From the cell containing the given text, extract its center point as [X, Y] coordinate. 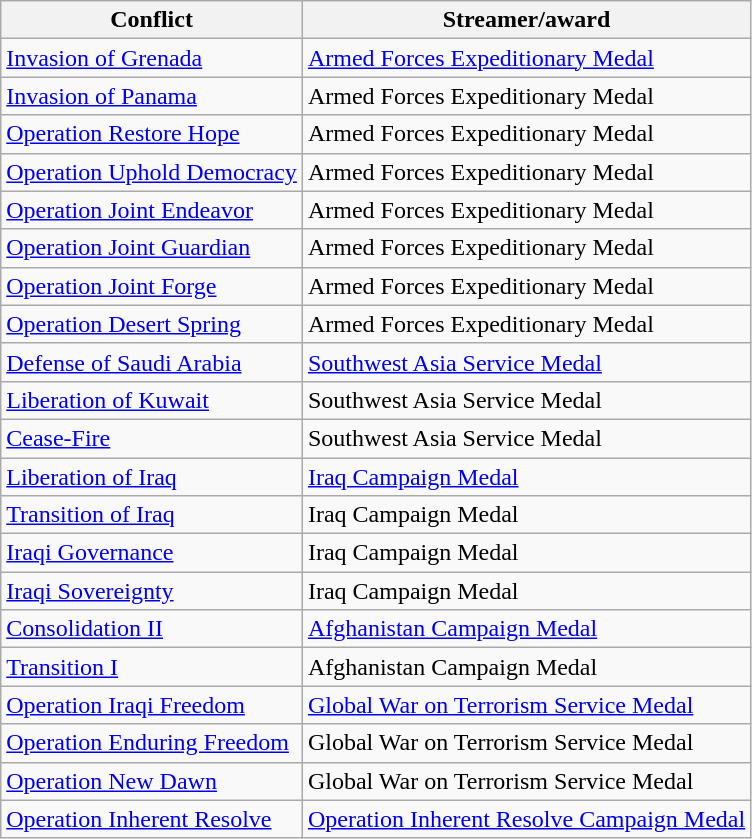
Operation Inherent Resolve [152, 819]
Cease-Fire [152, 438]
Operation Desert Spring [152, 324]
Operation Iraqi Freedom [152, 705]
Defense of Saudi Arabia [152, 362]
Streamer/award [526, 20]
Transition of Iraq [152, 515]
Operation Uphold Democracy [152, 172]
Liberation of Kuwait [152, 400]
Consolidation II [152, 629]
Invasion of Panama [152, 96]
Operation Joint Guardian [152, 248]
Liberation of Iraq [152, 477]
Operation Joint Endeavor [152, 210]
Transition I [152, 667]
Operation Inherent Resolve Campaign Medal [526, 819]
Operation Joint Forge [152, 286]
Operation Restore Hope [152, 134]
Iraqi Sovereignty [152, 591]
Iraqi Governance [152, 553]
Operation New Dawn [152, 781]
Conflict [152, 20]
Operation Enduring Freedom [152, 743]
Invasion of Grenada [152, 58]
